Extract the [X, Y] coordinate from the center of the cell holding the provided text.  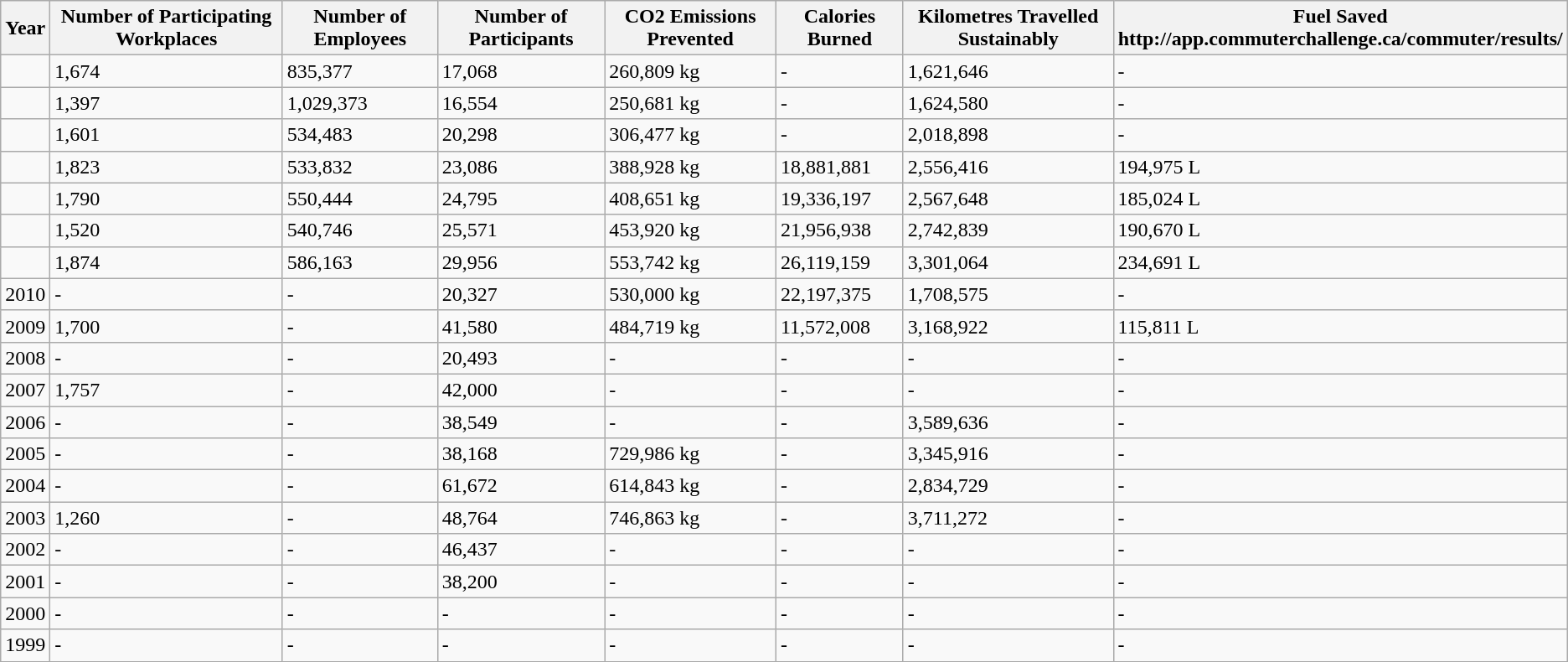
533,832 [360, 167]
2,556,416 [1008, 167]
2000 [25, 613]
2,834,729 [1008, 486]
11,572,008 [839, 326]
2010 [25, 294]
20,327 [521, 294]
2003 [25, 518]
553,742 kg [690, 262]
1,029,373 [360, 103]
3,345,916 [1008, 454]
1,823 [167, 167]
746,863 kg [690, 518]
Kilometres Travelled Sustainably [1008, 28]
CO2 Emissions Prevented [690, 28]
20,493 [521, 358]
835,377 [360, 71]
3,711,272 [1008, 518]
2008 [25, 358]
1,601 [167, 135]
530,000 kg [690, 294]
586,163 [360, 262]
1,621,646 [1008, 71]
614,843 kg [690, 486]
1,874 [167, 262]
194,975 L [1340, 167]
2009 [25, 326]
540,746 [360, 230]
1,757 [167, 390]
17,068 [521, 71]
23,086 [521, 167]
Calories Burned [839, 28]
1,624,580 [1008, 103]
729,986 kg [690, 454]
Fuel Savedhttp://app.commuterchallenge.ca/commuter/results/ [1340, 28]
1,397 [167, 103]
Number of Employees [360, 28]
1,674 [167, 71]
2004 [25, 486]
3,301,064 [1008, 262]
190,670 L [1340, 230]
185,024 L [1340, 199]
18,881,881 [839, 167]
1,520 [167, 230]
26,119,159 [839, 262]
24,795 [521, 199]
2,018,898 [1008, 135]
41,580 [521, 326]
1,260 [167, 518]
Number of Participants [521, 28]
16,554 [521, 103]
38,200 [521, 582]
46,437 [521, 550]
22,197,375 [839, 294]
306,477 kg [690, 135]
38,549 [521, 422]
3,589,636 [1008, 422]
2005 [25, 454]
484,719 kg [690, 326]
61,672 [521, 486]
260,809 kg [690, 71]
Number of Participating Workplaces [167, 28]
1999 [25, 645]
20,298 [521, 135]
3,168,922 [1008, 326]
25,571 [521, 230]
42,000 [521, 390]
2,567,648 [1008, 199]
2,742,839 [1008, 230]
234,691 L [1340, 262]
550,444 [360, 199]
1,790 [167, 199]
2002 [25, 550]
408,651 kg [690, 199]
29,956 [521, 262]
2006 [25, 422]
534,483 [360, 135]
21,956,938 [839, 230]
115,811 L [1340, 326]
453,920 kg [690, 230]
Year [25, 28]
388,928 kg [690, 167]
2007 [25, 390]
2001 [25, 582]
250,681 kg [690, 103]
1,708,575 [1008, 294]
48,764 [521, 518]
38,168 [521, 454]
1,700 [167, 326]
19,336,197 [839, 199]
